Capture the cell that displays the provided text and extract its [X, Y] central coordinate. 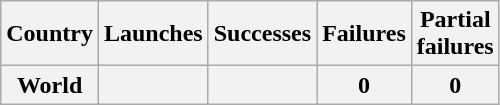
World [50, 85]
Partial failures [455, 34]
Launches [153, 34]
Successes [262, 34]
Failures [364, 34]
Country [50, 34]
